Find where the given text appears and provide that cell's center as [x, y] coordinate. 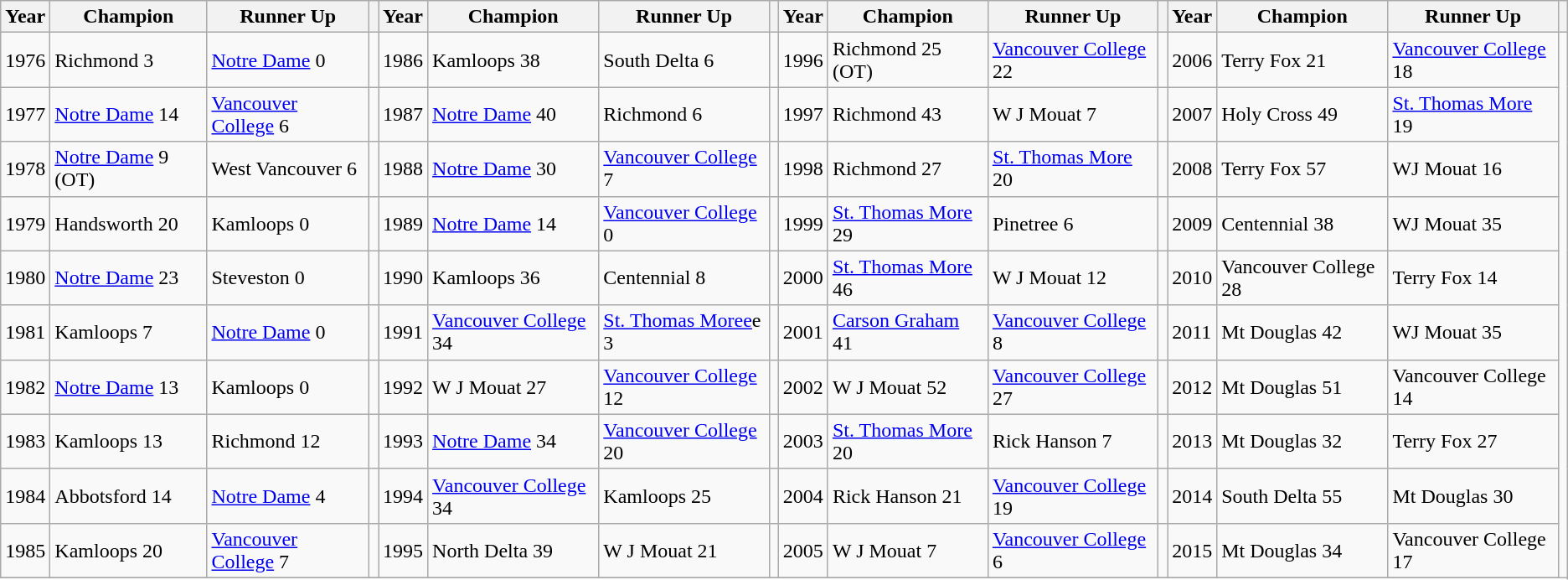
1991 [404, 332]
Terry Fox 57 [1302, 169]
West Vancouver 6 [288, 169]
1979 [25, 223]
1998 [802, 169]
2007 [1193, 114]
Mt Douglas 32 [1302, 441]
1992 [404, 387]
Notre Dame 9 (OT) [129, 169]
Richmond 6 [683, 114]
2012 [1193, 387]
St. Thomas More 29 [908, 223]
Notre Dame 30 [513, 169]
2001 [802, 332]
Richmond 3 [129, 60]
Vancouver College 28 [1302, 278]
1993 [404, 441]
Notre Dame 13 [129, 387]
Rick Hanson 21 [908, 496]
2008 [1193, 169]
Richmond 43 [908, 114]
1996 [802, 60]
1984 [25, 496]
Vancouver College 14 [1473, 387]
Vancouver College 0 [683, 223]
Notre Dame 4 [288, 496]
2010 [1193, 278]
Vancouver College 8 [1072, 332]
2009 [1193, 223]
1986 [404, 60]
Pinetree 6 [1072, 223]
Vancouver College 12 [683, 387]
Abbotsford 14 [129, 496]
Vancouver College 19 [1072, 496]
Handsworth 20 [129, 223]
South Delta 6 [683, 60]
Terry Fox 21 [1302, 60]
2015 [1193, 550]
Mt Douglas 51 [1302, 387]
Mt Douglas 42 [1302, 332]
Richmond 12 [288, 441]
2000 [802, 278]
1999 [802, 223]
2013 [1193, 441]
1983 [25, 441]
1995 [404, 550]
Notre Dame 23 [129, 278]
2003 [802, 441]
Notre Dame 34 [513, 441]
2014 [1193, 496]
1977 [25, 114]
Kamloops 38 [513, 60]
Centennial 8 [683, 278]
Richmond 27 [908, 169]
1982 [25, 387]
1988 [404, 169]
Vancouver College 27 [1072, 387]
Rick Hanson 7 [1072, 441]
1997 [802, 114]
Richmond 25 (OT) [908, 60]
2011 [1193, 332]
Vancouver College 17 [1473, 550]
St. Thomas More 46 [908, 278]
1989 [404, 223]
Mt Douglas 34 [1302, 550]
Carson Graham 41 [908, 332]
Terry Fox 27 [1473, 441]
2005 [802, 550]
2002 [802, 387]
W J Mouat 27 [513, 387]
1987 [404, 114]
Kamloops 20 [129, 550]
South Delta 55 [1302, 496]
Vancouver College 20 [683, 441]
W J Mouat 12 [1072, 278]
Vancouver College 18 [1473, 60]
1985 [25, 550]
Centennial 38 [1302, 223]
Steveston 0 [288, 278]
North Delta 39 [513, 550]
WJ Mouat 16 [1473, 169]
1990 [404, 278]
W J Mouat 52 [908, 387]
1994 [404, 496]
Kamloops 36 [513, 278]
Kamloops 25 [683, 496]
St. Thomas More 19 [1473, 114]
1978 [25, 169]
Kamloops 13 [129, 441]
St. Thomas Moreee 3 [683, 332]
1976 [25, 60]
Notre Dame 40 [513, 114]
Vancouver College 22 [1072, 60]
W J Mouat 21 [683, 550]
2006 [1193, 60]
Kamloops 7 [129, 332]
Mt Douglas 30 [1473, 496]
Terry Fox 14 [1473, 278]
Holy Cross 49 [1302, 114]
2004 [802, 496]
1980 [25, 278]
1981 [25, 332]
